Determine the [X, Y] coordinate at the center of the cell enclosing the given text.  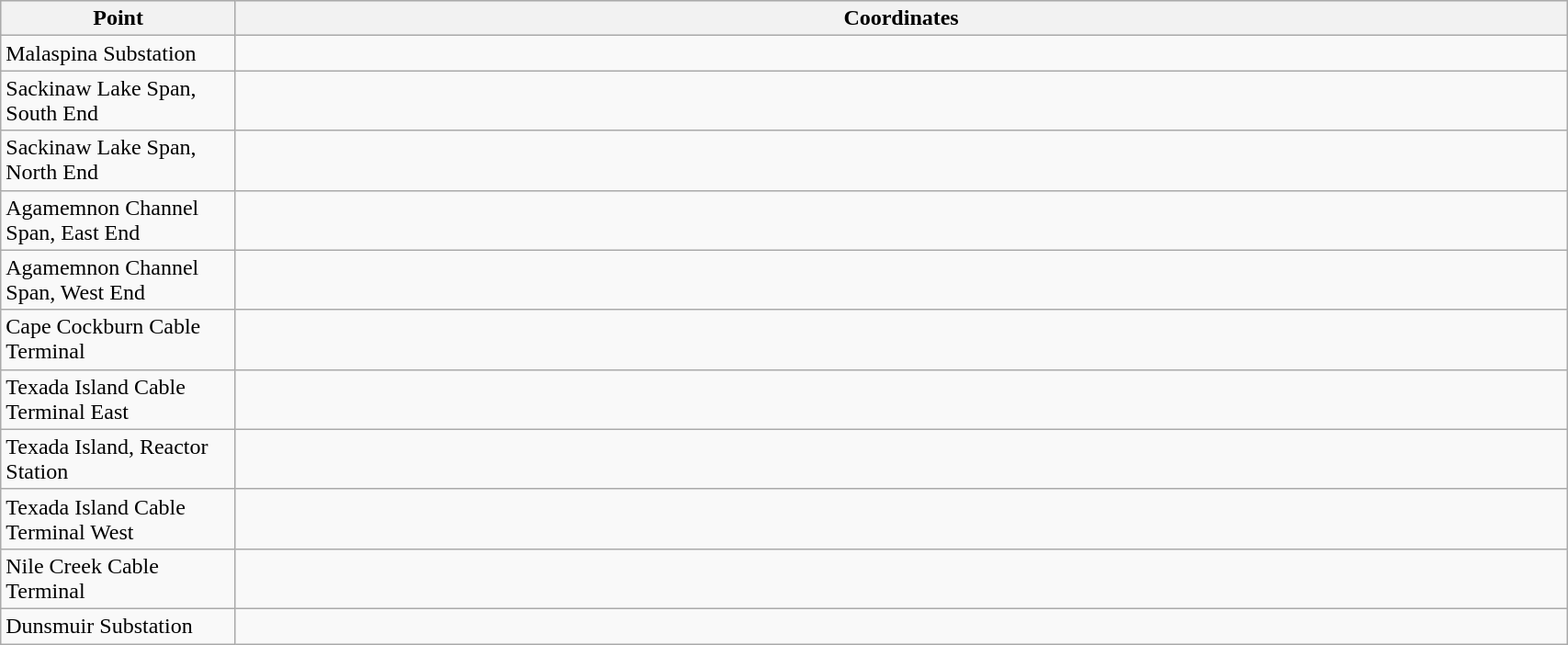
Sackinaw Lake Span, North End [118, 160]
Texada Island, Reactor Station [118, 459]
Dunsmuir Substation [118, 626]
Agamemnon Channel Span, East End [118, 221]
Coordinates [900, 18]
Sackinaw Lake Span, South End [118, 101]
Malaspina Substation [118, 53]
Agamemnon Channel Span, West End [118, 279]
Texada Island Cable Terminal East [118, 399]
Texada Island Cable Terminal West [118, 518]
Nile Creek Cable Terminal [118, 579]
Point [118, 18]
Cape Cockburn Cable Terminal [118, 340]
